Search for the cell housing the specified text and yield its [x, y] center coordinate. 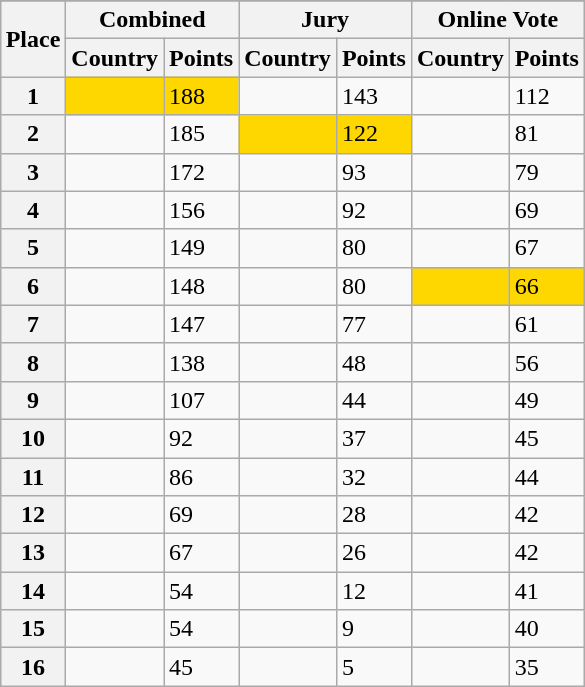
138 [202, 362]
172 [202, 172]
15 [33, 629]
143 [374, 96]
1 [33, 96]
122 [374, 134]
Online Vote [498, 20]
66 [546, 286]
Combined [152, 20]
147 [202, 324]
4 [33, 210]
149 [202, 248]
77 [374, 324]
56 [546, 362]
35 [546, 667]
6 [33, 286]
41 [546, 591]
3 [33, 172]
48 [374, 362]
Place [33, 39]
Jury [326, 20]
107 [202, 400]
13 [33, 553]
32 [374, 477]
86 [202, 477]
112 [546, 96]
37 [374, 438]
156 [202, 210]
2 [33, 134]
79 [546, 172]
148 [202, 286]
49 [546, 400]
93 [374, 172]
61 [546, 324]
26 [374, 553]
28 [374, 515]
11 [33, 477]
185 [202, 134]
81 [546, 134]
16 [33, 667]
7 [33, 324]
8 [33, 362]
14 [33, 591]
40 [546, 629]
10 [33, 438]
188 [202, 96]
